Determine the (x, y) coordinate at the center of the cell enclosing the given text.  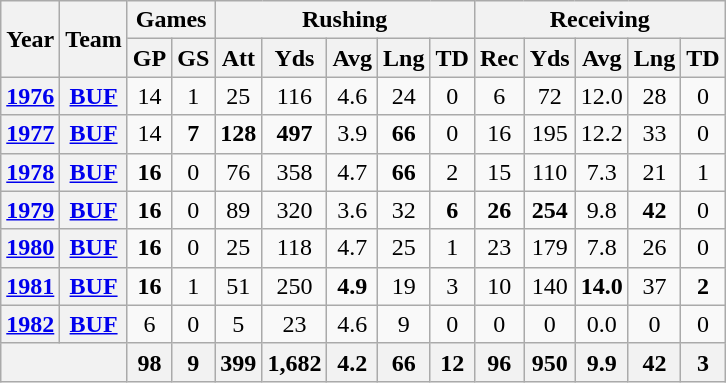
33 (654, 134)
21 (654, 172)
28 (654, 96)
9.8 (602, 210)
GP (149, 58)
7.3 (602, 172)
51 (238, 286)
24 (404, 96)
76 (238, 172)
4.9 (352, 286)
14.0 (602, 286)
12.0 (602, 96)
116 (294, 96)
15 (499, 172)
110 (550, 172)
9.9 (602, 362)
Year (30, 39)
89 (238, 210)
Rec (499, 58)
320 (294, 210)
Rushing (345, 20)
7 (194, 134)
1,682 (294, 362)
399 (238, 362)
Games (170, 20)
72 (550, 96)
1979 (30, 210)
250 (294, 286)
254 (550, 210)
37 (654, 286)
96 (499, 362)
Team (94, 39)
128 (238, 134)
179 (550, 248)
1981 (30, 286)
1982 (30, 324)
GS (194, 58)
12.2 (602, 134)
0.0 (602, 324)
3.6 (352, 210)
10 (499, 286)
950 (550, 362)
1980 (30, 248)
98 (149, 362)
1977 (30, 134)
4.2 (352, 362)
Receiving (600, 20)
Att (238, 58)
358 (294, 172)
118 (294, 248)
3.9 (352, 134)
497 (294, 134)
140 (550, 286)
12 (452, 362)
19 (404, 286)
32 (404, 210)
7.8 (602, 248)
1976 (30, 96)
195 (550, 134)
1978 (30, 172)
5 (238, 324)
